Search for the cell housing the specified text and yield its [X, Y] center coordinate. 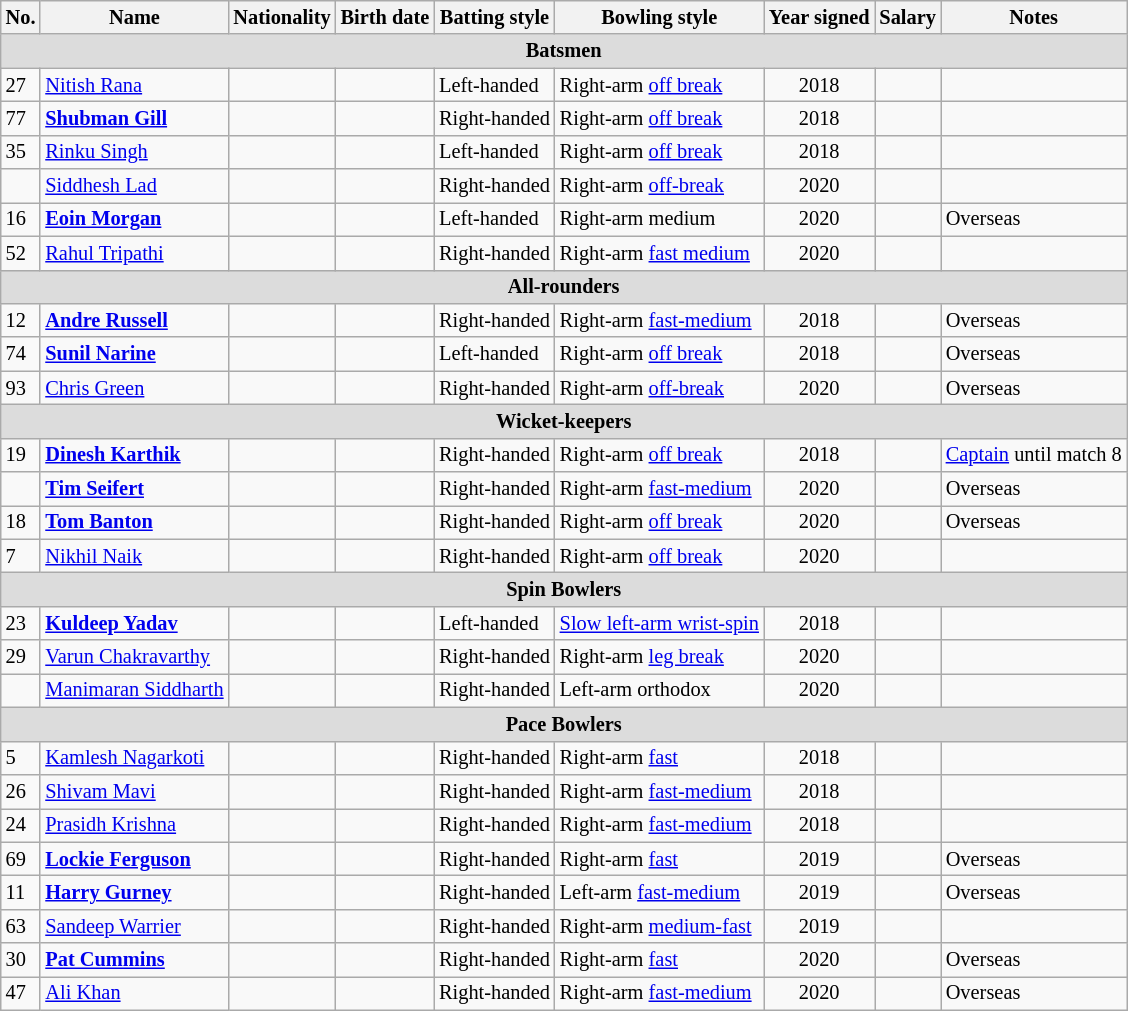
Spin Bowlers [564, 589]
No. [21, 17]
Captain until match 8 [1034, 455]
Prasidh Krishna [134, 825]
52 [21, 253]
12 [21, 320]
Dinesh Karthik [134, 455]
Batsmen [564, 51]
47 [21, 993]
Left-arm orthodox [660, 690]
Tim Seifert [134, 489]
69 [21, 859]
Wicket-keepers [564, 421]
35 [21, 152]
Year signed [820, 17]
19 [21, 455]
Birth date [386, 17]
All-rounders [564, 287]
Tom Banton [134, 522]
Left-arm fast-medium [660, 892]
Nationality [282, 17]
27 [21, 85]
Notes [1034, 17]
16 [21, 219]
63 [21, 926]
26 [21, 791]
93 [21, 388]
Manimaran Siddharth [134, 690]
Pace Bowlers [564, 724]
24 [21, 825]
Chris Green [134, 388]
Ali Khan [134, 993]
Batting style [494, 17]
Sandeep Warrier [134, 926]
Name [134, 17]
Nitish Rana [134, 85]
7 [21, 556]
Pat Cummins [134, 960]
Varun Chakravarthy [134, 657]
Rahul Tripathi [134, 253]
Slow left-arm wrist-spin [660, 623]
74 [21, 354]
Lockie Ferguson [134, 859]
Right-arm leg break [660, 657]
Eoin Morgan [134, 219]
Kamlesh Nagarkoti [134, 758]
Bowling style [660, 17]
Right-arm medium-fast [660, 926]
Harry Gurney [134, 892]
Rinku Singh [134, 152]
Right-arm medium [660, 219]
11 [21, 892]
Kuldeep Yadav [134, 623]
Sunil Narine [134, 354]
23 [21, 623]
77 [21, 118]
Salary [907, 17]
Siddhesh Lad [134, 186]
Shivam Mavi [134, 791]
18 [21, 522]
Right-arm fast medium [660, 253]
Shubman Gill [134, 118]
Nikhil Naik [134, 556]
30 [21, 960]
5 [21, 758]
Andre Russell [134, 320]
29 [21, 657]
